Capture the cell that displays the provided text and extract its [X, Y] central coordinate. 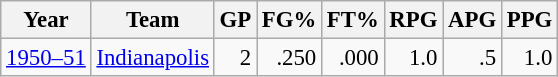
1950–51 [46, 58]
FG% [290, 20]
GP [235, 20]
.250 [290, 58]
APG [472, 20]
.5 [472, 58]
PPG [529, 20]
.000 [354, 58]
RPG [414, 20]
Team [152, 20]
2 [235, 58]
Year [46, 20]
FT% [354, 20]
Indianapolis [152, 58]
